Detect which cell encompasses the target text, then output its (x, y) center coordinate. 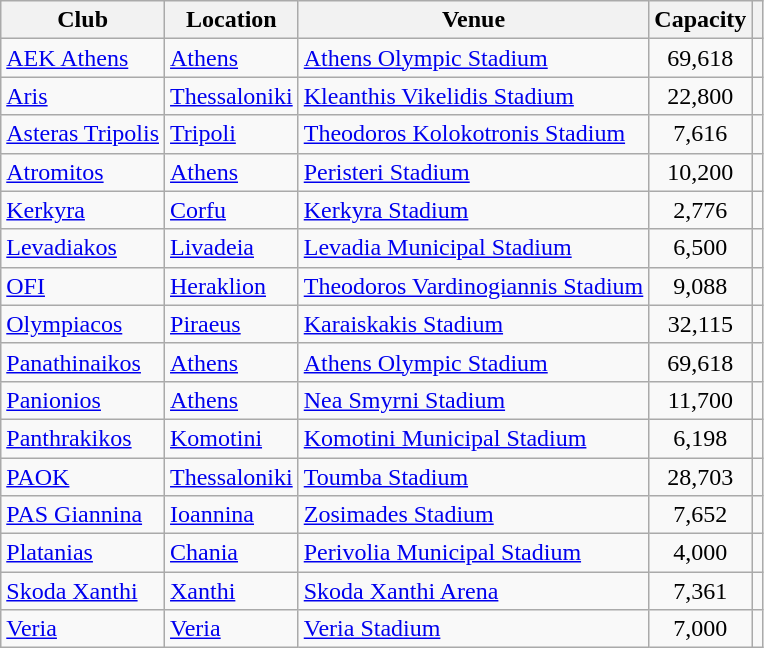
OFI (83, 286)
Livadeia (232, 248)
Veria Stadium (474, 629)
PAS Giannina (83, 515)
Heraklion (232, 286)
Skoda Xanthi (83, 591)
Karaiskakis Stadium (474, 324)
PAOK (83, 477)
Kerkyra Stadium (474, 210)
32,115 (700, 324)
Kleanthis Vikelidis Stadium (474, 96)
6,198 (700, 438)
7,616 (700, 134)
AEK Athens (83, 58)
Club (83, 20)
Theodoros Vardinogiannis Stadium (474, 286)
Capacity (700, 20)
22,800 (700, 96)
Zosimades Stadium (474, 515)
Komotini Municipal Stadium (474, 438)
Komotini (232, 438)
Perivolia Municipal Stadium (474, 553)
6,500 (700, 248)
Panathinaikos (83, 362)
Toumba Stadium (474, 477)
Olympiacos (83, 324)
Levadiakos (83, 248)
Nea Smyrni Stadium (474, 400)
Panionios (83, 400)
Atromitos (83, 172)
Location (232, 20)
Chania (232, 553)
9,088 (700, 286)
Kerkyra (83, 210)
10,200 (700, 172)
7,000 (700, 629)
Tripoli (232, 134)
7,361 (700, 591)
Platanias (83, 553)
Skoda Xanthi Arena (474, 591)
Aris (83, 96)
28,703 (700, 477)
11,700 (700, 400)
Theodoros Kolokotronis Stadium (474, 134)
Venue (474, 20)
Xanthi (232, 591)
Asteras Tripolis (83, 134)
2,776 (700, 210)
Levadia Municipal Stadium (474, 248)
4,000 (700, 553)
Panthrakikos (83, 438)
Piraeus (232, 324)
Corfu (232, 210)
Ioannina (232, 515)
7,652 (700, 515)
Peristeri Stadium (474, 172)
